Determine the [X, Y] coordinate at the center of the cell enclosing the given text.  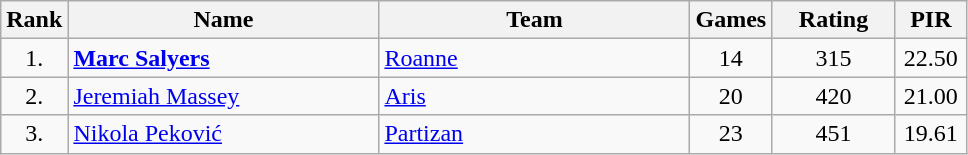
Games [731, 20]
315 [834, 58]
Jeremiah Massey [224, 96]
20 [731, 96]
Rating [834, 20]
14 [731, 58]
23 [731, 134]
Aris [534, 96]
21.00 [930, 96]
Marc Salyers [224, 58]
Rank [34, 20]
22.50 [930, 58]
Nikola Peković [224, 134]
Roanne [534, 58]
2. [34, 96]
Partizan [534, 134]
PIR [930, 20]
Name [224, 20]
451 [834, 134]
19.61 [930, 134]
Team [534, 20]
3. [34, 134]
420 [834, 96]
1. [34, 58]
